From the cell containing the given text, extract its center point as [X, Y] coordinate. 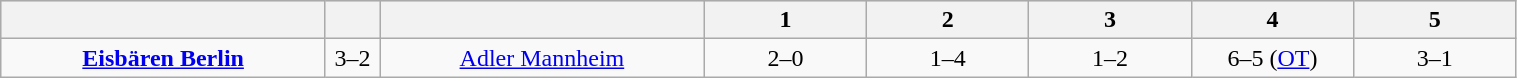
Eisbären Berlin [164, 58]
2–0 [785, 58]
3 [1110, 20]
5 [1435, 20]
1–4 [948, 58]
Adler Mannheim [542, 58]
3–1 [1435, 58]
3–2 [352, 58]
1 [785, 20]
1–2 [1110, 58]
2 [948, 20]
6–5 (OT) [1272, 58]
4 [1272, 20]
